Locate the cell with the specified text and output its [X, Y] center coordinate. 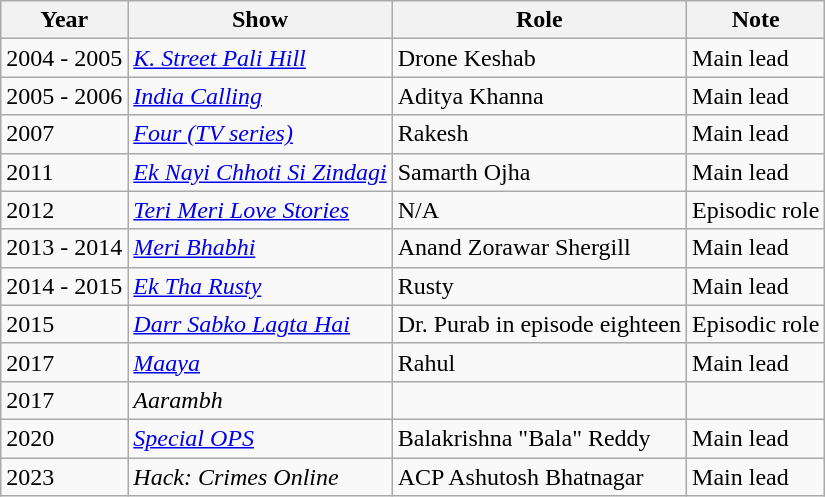
India Calling [260, 96]
Drone Keshab [539, 58]
Anand Zorawar Shergill [539, 248]
Rakesh [539, 134]
Note [756, 20]
Hack: Crimes Online [260, 477]
2012 [64, 210]
Maaya [260, 362]
Year [64, 20]
Ek Nayi Chhoti Si Zindagi [260, 172]
Dr. Purab in episode eighteen [539, 324]
2014 - 2015 [64, 286]
2015 [64, 324]
Aarambh [260, 400]
K. Street Pali Hill [260, 58]
Role [539, 20]
2011 [64, 172]
Ek Tha Rusty [260, 286]
ACP Ashutosh Bhatnagar [539, 477]
Aditya Khanna [539, 96]
2005 - 2006 [64, 96]
2013 - 2014 [64, 248]
Show [260, 20]
Samarth Ojha [539, 172]
Rahul [539, 362]
2020 [64, 438]
Rusty [539, 286]
Darr Sabko Lagta Hai [260, 324]
Special OPS [260, 438]
2007 [64, 134]
2023 [64, 477]
Balakrishna "Bala" Reddy [539, 438]
Four (TV series) [260, 134]
Teri Meri Love Stories [260, 210]
N/A [539, 210]
2004 - 2005 [64, 58]
Meri Bhabhi [260, 248]
